Scan for the cell matching the given text and deliver its (X, Y) coordinate at center. 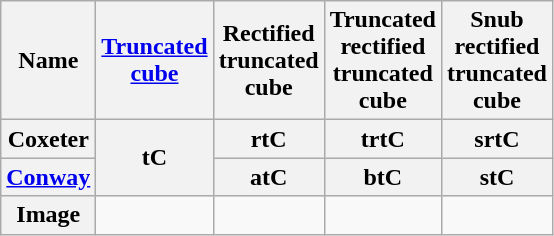
Name (48, 60)
rtC (268, 139)
Snubrectifiedtruncatedcube (496, 60)
Coxeter (48, 139)
srtC (496, 139)
tC (154, 158)
Truncatedcube (154, 60)
btC (382, 177)
Truncatedrectifiedtruncatedcube (382, 60)
stC (496, 177)
Image (48, 215)
atC (268, 177)
Conway (48, 177)
trtC (382, 139)
Rectifiedtruncatedcube (268, 60)
